Identify which cell holds the provided text, then report its (X, Y) central coordinate. 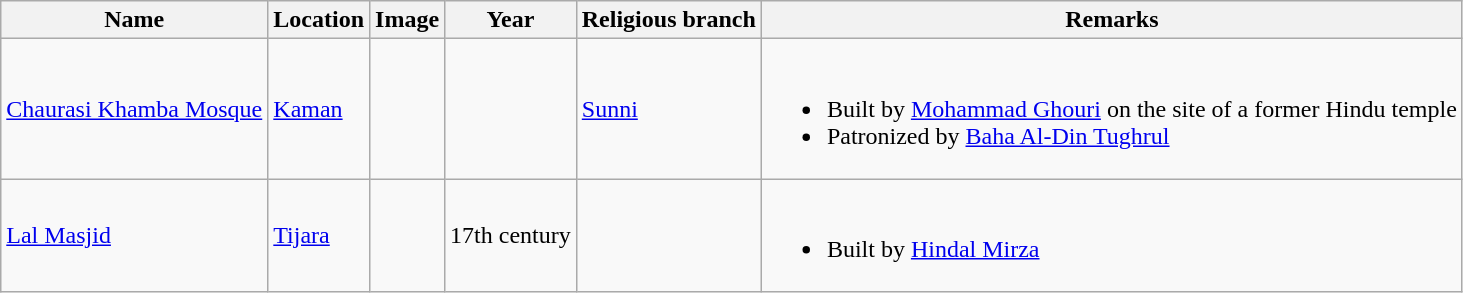
Sunni (668, 109)
Kaman (319, 109)
Image (408, 20)
Religious branch (668, 20)
Remarks (1112, 20)
Location (319, 20)
Built by Hindal Mirza (1112, 236)
Chaurasi Khamba Mosque (134, 109)
Lal Masjid (134, 236)
Year (511, 20)
Built by Mohammad Ghouri on the site of a former Hindu templePatronized by Baha Al-Din Tughrul (1112, 109)
Tijara (319, 236)
17th century (511, 236)
Name (134, 20)
